Return (X, Y) of the center of cell containing provided text 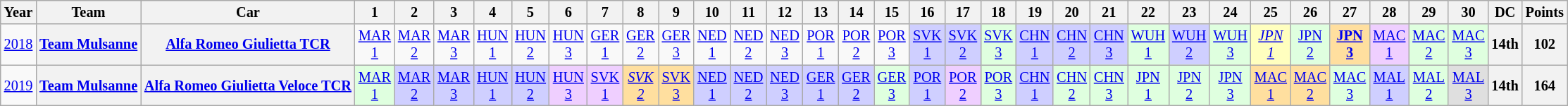
4 (492, 12)
12 (785, 12)
Team (89, 12)
14 (856, 12)
19 (1035, 12)
26 (1310, 12)
27 (1350, 12)
Points (1545, 12)
15 (892, 12)
16 (927, 12)
164 (1545, 86)
Car (248, 12)
18 (998, 12)
23 (1189, 12)
DC (1505, 12)
Year (18, 12)
30 (1468, 12)
13 (821, 12)
WUH2 (1189, 45)
20 (1072, 12)
9 (676, 12)
6 (568, 12)
WUH3 (1230, 45)
28 (1389, 12)
2 (414, 12)
24 (1230, 12)
21 (1109, 12)
MAL1 (1389, 86)
29 (1429, 12)
17 (963, 12)
2018 (18, 45)
11 (749, 12)
25 (1271, 12)
22 (1148, 12)
102 (1545, 45)
1 (375, 12)
MAL3 (1468, 86)
3 (454, 12)
7 (605, 12)
10 (712, 12)
8 (640, 12)
2019 (18, 86)
5 (530, 12)
Alfa Romeo Giulietta TCR (248, 45)
MAL2 (1429, 86)
WUH1 (1148, 45)
Alfa Romeo Giulietta Veloce TCR (248, 86)
